Provide the [x, y] coordinate of the cell's center where the given text is located.  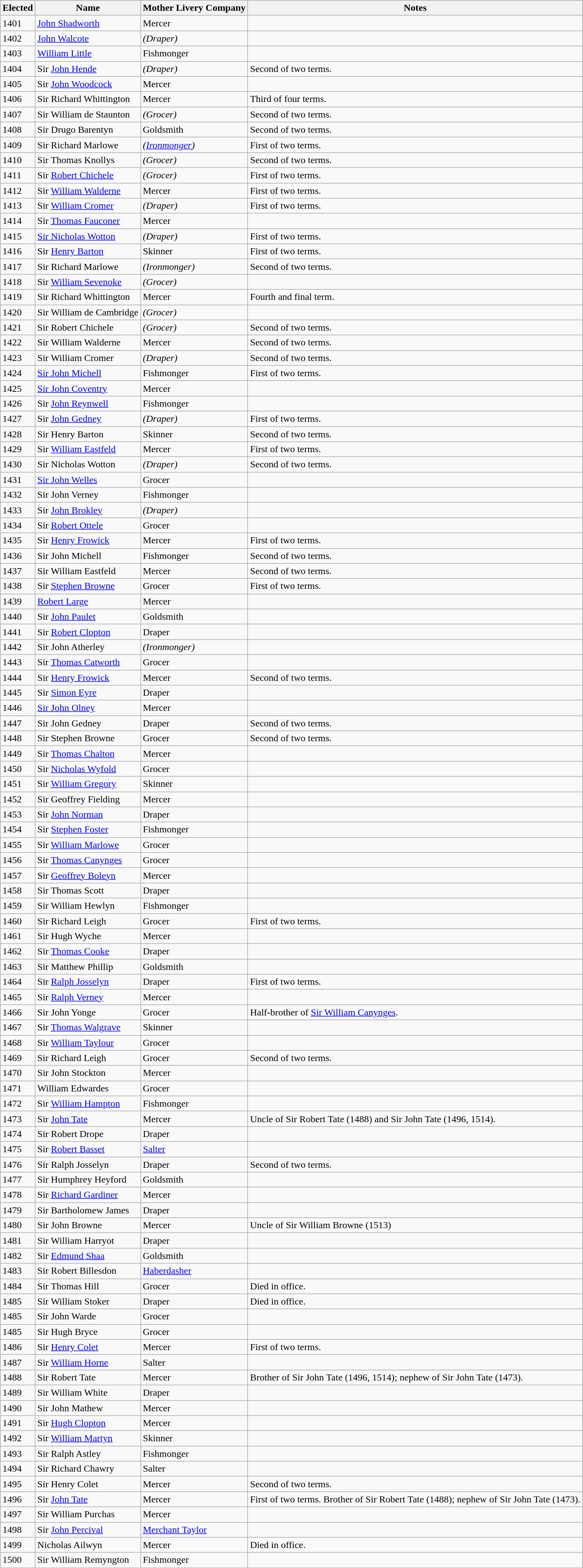
Sir John Browne [88, 1225]
1448 [18, 738]
1403 [18, 54]
1488 [18, 1377]
William Edwardes [88, 1088]
Sir Richard Gardiner [88, 1195]
Sir Thomas Cooke [88, 952]
Sir John Brokley [88, 510]
Sir Robert Basset [88, 1149]
Sir Nicholas Wyfold [88, 769]
1455 [18, 845]
1463 [18, 967]
Sir John Coventry [88, 388]
1500 [18, 1560]
Sir William Harryot [88, 1241]
1482 [18, 1256]
1413 [18, 206]
Sir John Norman [88, 814]
1498 [18, 1530]
1411 [18, 175]
1483 [18, 1271]
Sir Thomas Walgrave [88, 1027]
1489 [18, 1392]
Sir Thomas Knollys [88, 160]
Haberdasher [194, 1271]
Mother Livery Company [194, 8]
1409 [18, 145]
Sir Simon Eyre [88, 693]
1472 [18, 1103]
Sir John Yonge [88, 1012]
Third of four terms. [415, 99]
1466 [18, 1012]
1414 [18, 221]
Sir William Sevenoke [88, 282]
Sir Drugo Barentyn [88, 130]
Sir Robert Tate [88, 1377]
1478 [18, 1195]
1425 [18, 388]
John Walcote [88, 38]
1475 [18, 1149]
1435 [18, 541]
1438 [18, 586]
1459 [18, 906]
John Shadworth [88, 23]
1493 [18, 1454]
1457 [18, 875]
1460 [18, 921]
Sir Humphrey Heyford [88, 1180]
1452 [18, 799]
Sir William Taylour [88, 1043]
1431 [18, 480]
Sir John Stockton [88, 1073]
1469 [18, 1058]
Sir Hugh Wyche [88, 936]
Sir John Warde [88, 1317]
1401 [18, 23]
Sir Matthew Phillip [88, 967]
1424 [18, 373]
1408 [18, 130]
1406 [18, 99]
1443 [18, 662]
Sir Robert Ottele [88, 525]
1416 [18, 251]
1492 [18, 1438]
Sir Thomas Catworth [88, 662]
1480 [18, 1225]
Sir John Reynwell [88, 403]
Brother of Sir John Tate (1496, 1514); nephew of Sir John Tate (1473). [415, 1377]
1410 [18, 160]
Sir Robert Drope [88, 1134]
Sir Hugh Clopton [88, 1423]
1437 [18, 571]
1432 [18, 495]
1445 [18, 693]
Sir Bartholomew James [88, 1210]
Half-brother of Sir William Canynges. [415, 1012]
Sir Richard Chawry [88, 1469]
Sir John Paulet [88, 616]
Sir Thomas Fauconer [88, 221]
1423 [18, 358]
1430 [18, 465]
Sir Thomas Hill [88, 1286]
Sir Geoffrey Boleyn [88, 875]
1486 [18, 1347]
Uncle of Sir William Browne (1513) [415, 1225]
1462 [18, 952]
1458 [18, 890]
Sir Geoffrey Fielding [88, 799]
1456 [18, 860]
1421 [18, 327]
1451 [18, 784]
Notes [415, 8]
Name [88, 8]
Nicholas Ailwyn [88, 1545]
Sir John Verney [88, 495]
1420 [18, 312]
Sir John Percival [88, 1530]
Fourth and final term. [415, 297]
1473 [18, 1119]
Sir John Atherley [88, 647]
Uncle of Sir Robert Tate (1488) and Sir John Tate (1496, 1514). [415, 1119]
Sir William Purchas [88, 1514]
1453 [18, 814]
Sir Thomas Canynges [88, 860]
1418 [18, 282]
Robert Large [88, 601]
1415 [18, 236]
Sir William Hampton [88, 1103]
1434 [18, 525]
Sir William White [88, 1392]
First of two terms. Brother of Sir Robert Tate (1488); nephew of Sir John Tate (1473). [415, 1499]
1454 [18, 830]
1433 [18, 510]
Sir William Remyngton [88, 1560]
1402 [18, 38]
Sir William Martyn [88, 1438]
1450 [18, 769]
1484 [18, 1286]
1446 [18, 708]
Elected [18, 8]
Sir William Gregory [88, 784]
Sir Thomas Chalton [88, 754]
1442 [18, 647]
1404 [18, 69]
Sir Robert Clopton [88, 632]
1461 [18, 936]
1427 [18, 419]
1496 [18, 1499]
1479 [18, 1210]
Sir William Marlowe [88, 845]
1407 [18, 114]
1426 [18, 403]
Sir William Horne [88, 1362]
1491 [18, 1423]
Sir John Hende [88, 69]
Sir Edmund Shaa [88, 1256]
1495 [18, 1484]
1474 [18, 1134]
1440 [18, 616]
Sir John Olney [88, 708]
Sir Ralph Astley [88, 1454]
1471 [18, 1088]
Sir Stephen Foster [88, 830]
1481 [18, 1241]
Sir William de Cambridge [88, 312]
1499 [18, 1545]
1494 [18, 1469]
1467 [18, 1027]
Sir Robert Billesdon [88, 1271]
1444 [18, 678]
1436 [18, 556]
1464 [18, 982]
Sir John Mathew [88, 1408]
1468 [18, 1043]
1487 [18, 1362]
1441 [18, 632]
1490 [18, 1408]
1429 [18, 449]
1476 [18, 1165]
1417 [18, 267]
1477 [18, 1180]
1449 [18, 754]
Sir John Woodcock [88, 84]
1422 [18, 343]
Sir Thomas Scott [88, 890]
William Little [88, 54]
1419 [18, 297]
1412 [18, 191]
1465 [18, 997]
Sir John Welles [88, 480]
1470 [18, 1073]
Sir William de Staunton [88, 114]
1447 [18, 723]
1405 [18, 84]
Sir William Stoker [88, 1301]
Sir Ralph Verney [88, 997]
Sir William Hewlyn [88, 906]
Merchant Taylor [194, 1530]
1439 [18, 601]
1428 [18, 434]
Sir Hugh Bryce [88, 1332]
1497 [18, 1514]
